Return (x, y) of the center of cell containing provided text 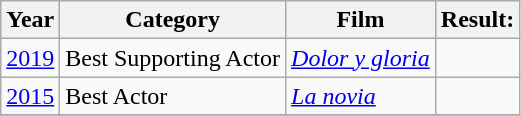
Film (361, 20)
2015 (30, 96)
Best Supporting Actor (173, 58)
La novia (361, 96)
Best Actor (173, 96)
Category (173, 20)
2019 (30, 58)
Dolor y gloria (361, 58)
Year (30, 20)
Result: (477, 20)
